For the text-containing cell, return its midpoint in (x, y) coordinate format. 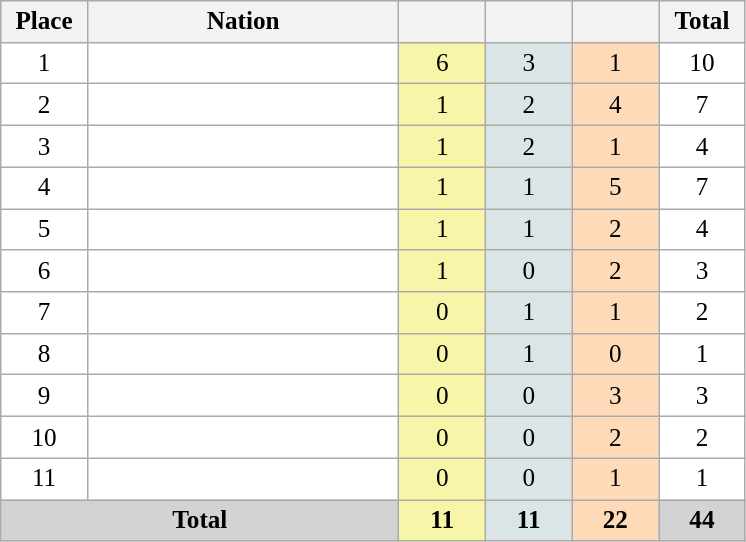
44 (702, 520)
9 (44, 396)
22 (616, 520)
8 (44, 354)
Nation (243, 22)
Place (44, 22)
